Extract the (X, Y) coordinate from the center of the cell holding the provided text.  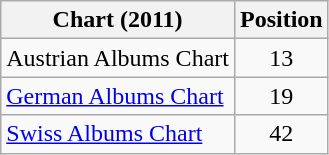
Position (281, 20)
42 (281, 134)
19 (281, 96)
Austrian Albums Chart (118, 58)
Chart (2011) (118, 20)
German Albums Chart (118, 96)
Swiss Albums Chart (118, 134)
13 (281, 58)
